Search for the cell housing the specified text and yield its (x, y) center coordinate. 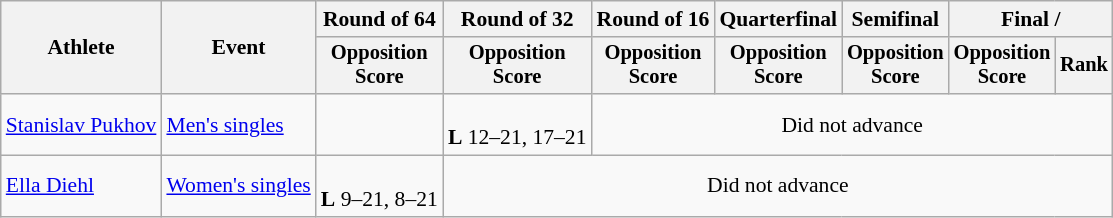
Round of 64 (380, 19)
Round of 32 (518, 19)
Stanislav Pukhov (82, 124)
Semifinal (896, 19)
Round of 16 (654, 19)
Ella Diehl (82, 186)
Men's singles (238, 124)
L 9–21, 8–21 (380, 186)
Rank (1084, 66)
Event (238, 48)
Final / (1031, 19)
Women's singles (238, 186)
L 12–21, 17–21 (518, 124)
Athlete (82, 48)
Quarterfinal (778, 19)
